Determine the (X, Y) coordinate at the center of the cell enclosing the given text.  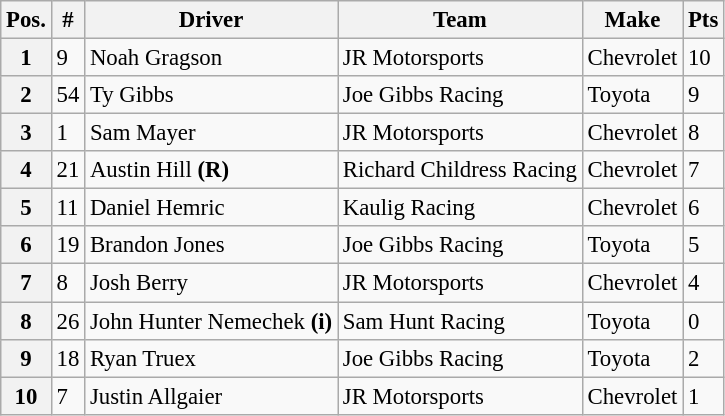
19 (68, 245)
John Hunter Nemechek (i) (212, 321)
Richard Childress Racing (460, 170)
Brandon Jones (212, 245)
Pos. (26, 20)
Ty Gibbs (212, 95)
3 (26, 133)
Driver (212, 20)
Pts (704, 20)
11 (68, 208)
Sam Mayer (212, 133)
Team (460, 20)
21 (68, 170)
Noah Gragson (212, 58)
54 (68, 95)
# (68, 20)
Josh Berry (212, 283)
Daniel Hemric (212, 208)
Kaulig Racing (460, 208)
Austin Hill (R) (212, 170)
Make (632, 20)
18 (68, 358)
Justin Allgaier (212, 396)
0 (704, 321)
Ryan Truex (212, 358)
Sam Hunt Racing (460, 321)
26 (68, 321)
